For the text-containing cell, return its midpoint in [X, Y] coordinate format. 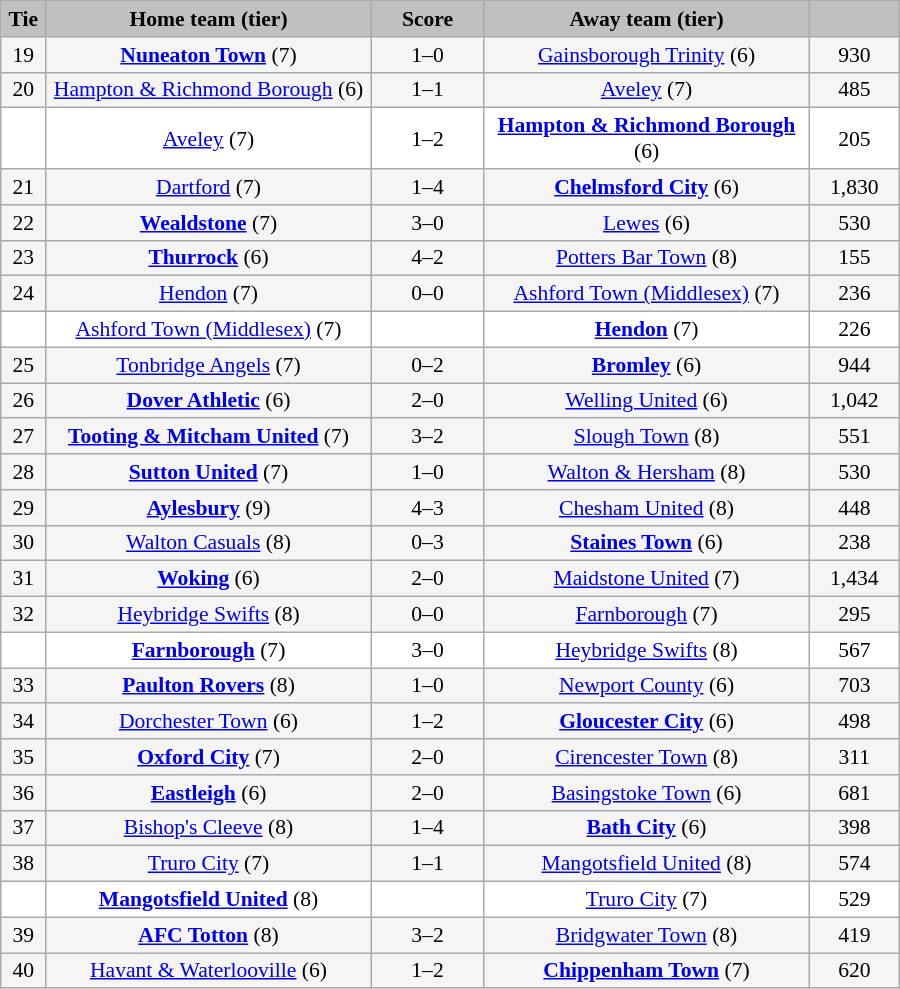
37 [24, 828]
620 [854, 971]
Bath City (6) [647, 828]
Maidstone United (7) [647, 579]
27 [24, 437]
155 [854, 258]
Dartford (7) [209, 187]
Bromley (6) [647, 365]
32 [24, 615]
Walton Casuals (8) [209, 543]
Woking (6) [209, 579]
Tie [24, 19]
Aylesbury (9) [209, 508]
930 [854, 55]
Welling United (6) [647, 401]
33 [24, 686]
4–3 [427, 508]
419 [854, 935]
Lewes (6) [647, 223]
1,434 [854, 579]
Cirencester Town (8) [647, 757]
Tonbridge Angels (7) [209, 365]
39 [24, 935]
Sutton United (7) [209, 472]
Wealdstone (7) [209, 223]
226 [854, 330]
1,830 [854, 187]
Basingstoke Town (6) [647, 793]
31 [24, 579]
Bishop's Cleeve (8) [209, 828]
Thurrock (6) [209, 258]
Score [427, 19]
Oxford City (7) [209, 757]
311 [854, 757]
574 [854, 864]
Tooting & Mitcham United (7) [209, 437]
4–2 [427, 258]
30 [24, 543]
236 [854, 294]
Potters Bar Town (8) [647, 258]
20 [24, 90]
23 [24, 258]
35 [24, 757]
36 [24, 793]
19 [24, 55]
29 [24, 508]
Gainsborough Trinity (6) [647, 55]
Bridgwater Town (8) [647, 935]
703 [854, 686]
567 [854, 650]
38 [24, 864]
26 [24, 401]
22 [24, 223]
Nuneaton Town (7) [209, 55]
295 [854, 615]
398 [854, 828]
681 [854, 793]
Chippenham Town (7) [647, 971]
944 [854, 365]
AFC Totton (8) [209, 935]
40 [24, 971]
529 [854, 900]
Havant & Waterlooville (6) [209, 971]
485 [854, 90]
Walton & Hersham (8) [647, 472]
238 [854, 543]
205 [854, 138]
551 [854, 437]
448 [854, 508]
34 [24, 722]
Slough Town (8) [647, 437]
24 [24, 294]
Home team (tier) [209, 19]
Staines Town (6) [647, 543]
Newport County (6) [647, 686]
21 [24, 187]
Chesham United (8) [647, 508]
Paulton Rovers (8) [209, 686]
Gloucester City (6) [647, 722]
Chelmsford City (6) [647, 187]
Away team (tier) [647, 19]
25 [24, 365]
Dover Athletic (6) [209, 401]
0–2 [427, 365]
Dorchester Town (6) [209, 722]
1,042 [854, 401]
Eastleigh (6) [209, 793]
498 [854, 722]
0–3 [427, 543]
28 [24, 472]
